Detect which cell encompasses the target text, then output its (x, y) center coordinate. 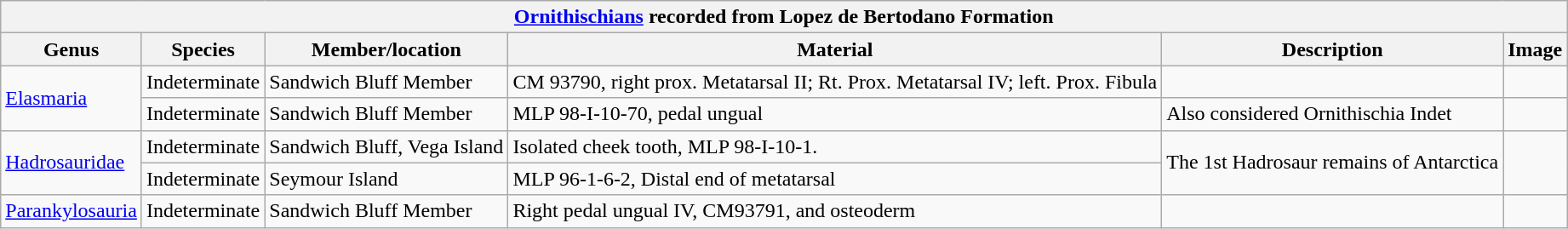
Parankylosauria (72, 211)
Genus (72, 49)
Description (1333, 49)
Isolated cheek tooth, MLP 98-I-10-1. (835, 146)
Sandwich Bluff, Vega Island (386, 146)
Hadrosauridae (72, 163)
MLP 96-1-6-2, Distal end of metatarsal (835, 179)
Material (835, 49)
Ornithischians recorded from Lopez de Bertodano Formation (784, 17)
Right pedal ungual IV, CM93791, and osteoderm (835, 211)
Seymour Island (386, 179)
Elasmaria (72, 98)
The 1st Hadrosaur remains of Antarctica (1333, 163)
Species (203, 49)
Also considered Ornithischia Indet (1333, 114)
MLP 98-I-10-70, pedal ungual (835, 114)
Image (1536, 49)
Member/location (386, 49)
CM 93790, right prox. Metatarsal II; Rt. Prox. Metatarsal IV; left. Prox. Fibula (835, 82)
